Capture the cell that displays the provided text and extract its [X, Y] central coordinate. 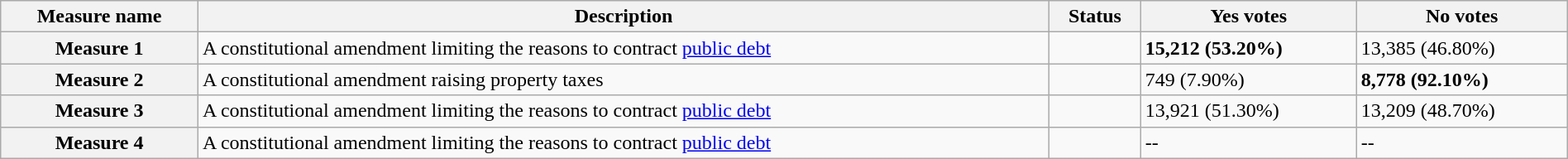
A constitutional amendment raising property taxes [624, 79]
Status [1095, 17]
13,385 (46.80%) [1462, 48]
Measure 1 [99, 48]
Measure 4 [99, 142]
Measure 3 [99, 111]
Yes votes [1249, 17]
Measure name [99, 17]
No votes [1462, 17]
13,921 (51.30%) [1249, 111]
Measure 2 [99, 79]
8,778 (92.10%) [1462, 79]
13,209 (48.70%) [1462, 111]
15,212 (53.20%) [1249, 48]
Description [624, 17]
749 (7.90%) [1249, 79]
